Capture the cell that displays the provided text and extract its [X, Y] central coordinate. 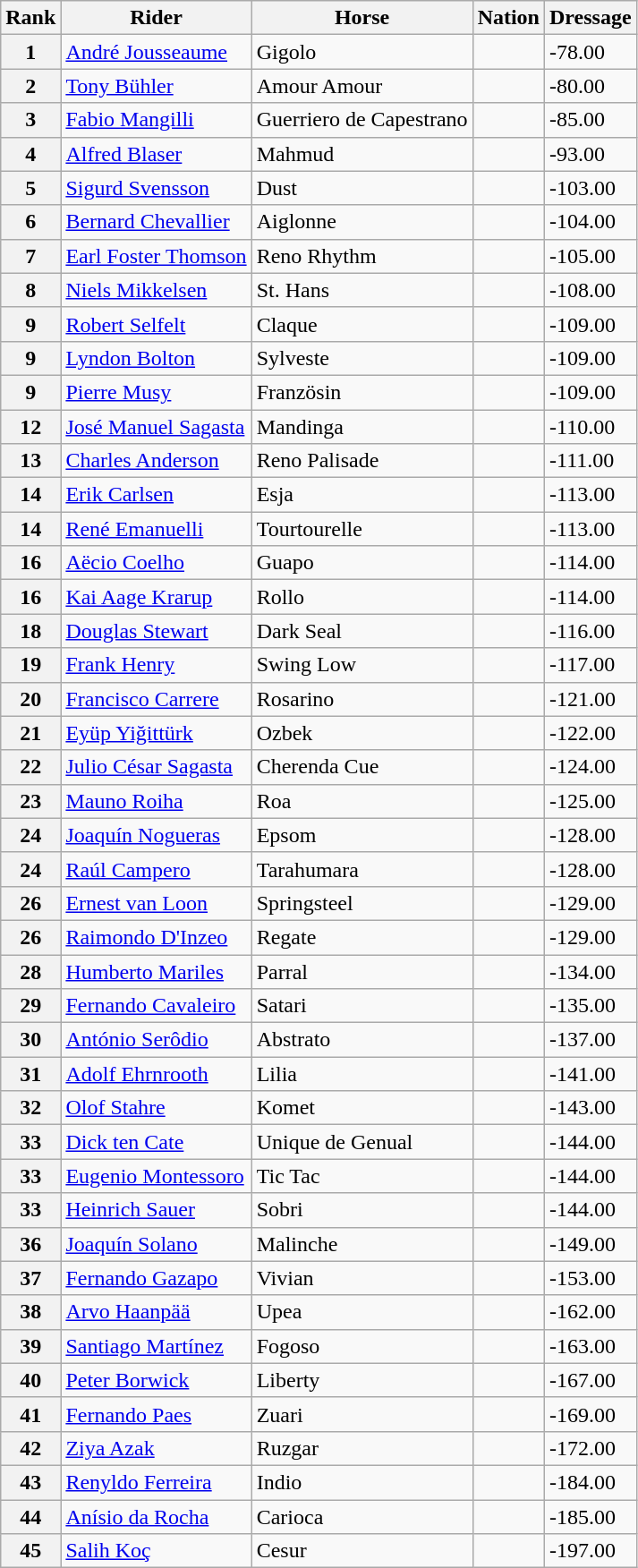
René Emanuelli [156, 529]
Liberty [362, 1380]
Earl Foster Thomson [156, 256]
13 [30, 461]
Eyüp Yiğittürk [156, 733]
Adolf Ehrnrooth [156, 1074]
Fernando Cavaleiro [156, 1006]
6 [30, 222]
Reno Palisade [362, 461]
Indio [362, 1482]
Französin [362, 392]
Tony Bühler [156, 86]
Humberto Mariles [156, 971]
Rank [30, 18]
Springsteel [362, 903]
Guerriero de Capestrano [362, 120]
-80.00 [591, 86]
Robert Selfelt [156, 324]
Eugenio Montessoro [156, 1176]
Fernando Gazapo [156, 1278]
Aiglonne [362, 222]
-184.00 [591, 1482]
Reno Rhythm [362, 256]
1 [30, 52]
Guapo [362, 563]
Dressage [591, 18]
António Serôdio [156, 1040]
Cherenda Cue [362, 767]
40 [30, 1380]
45 [30, 1551]
Julio César Sagasta [156, 767]
Anísio da Rocha [156, 1517]
Charles Anderson [156, 461]
Fernando Paes [156, 1414]
Raúl Campero [156, 869]
-104.00 [591, 222]
Bernard Chevallier [156, 222]
Salih Koç [156, 1551]
44 [30, 1517]
-110.00 [591, 427]
Claque [362, 324]
Pierre Musy [156, 392]
Malinche [362, 1244]
Lyndon Bolton [156, 358]
Dick ten Cate [156, 1142]
-167.00 [591, 1380]
18 [30, 631]
Mahmud [362, 154]
Parral [362, 971]
-125.00 [591, 801]
Mauno Roiha [156, 801]
Sylveste [362, 358]
Heinrich Sauer [156, 1210]
Vivian [362, 1278]
Rollo [362, 597]
Ernest van Loon [156, 903]
12 [30, 427]
Fogoso [362, 1346]
39 [30, 1346]
31 [30, 1074]
23 [30, 801]
-162.00 [591, 1312]
Alfred Blaser [156, 154]
Esja [362, 495]
-141.00 [591, 1074]
-169.00 [591, 1414]
Tarahumara [362, 869]
-124.00 [591, 767]
21 [30, 733]
Abstrato [362, 1040]
Douglas Stewart [156, 631]
Erik Carlsen [156, 495]
30 [30, 1040]
-93.00 [591, 154]
Rosarino [362, 699]
Horse [362, 18]
Joaquín Solano [156, 1244]
Amour Amour [362, 86]
Lilia [362, 1074]
Dust [362, 188]
Kai Aage Krarup [156, 597]
28 [30, 971]
22 [30, 767]
-116.00 [591, 631]
Komet [362, 1108]
Renyldo Ferreira [156, 1482]
20 [30, 699]
3 [30, 120]
-143.00 [591, 1108]
Tourtourelle [362, 529]
-111.00 [591, 461]
Ozbek [362, 733]
43 [30, 1482]
4 [30, 154]
-105.00 [591, 256]
Dark Seal [362, 631]
Epsom [362, 835]
-85.00 [591, 120]
38 [30, 1312]
Niels Mikkelsen [156, 290]
Sobri [362, 1210]
Upea [362, 1312]
-172.00 [591, 1448]
Unique de Genual [362, 1142]
-197.00 [591, 1551]
Aëcio Coelho [156, 563]
7 [30, 256]
-108.00 [591, 290]
Mandinga [362, 427]
32 [30, 1108]
37 [30, 1278]
Gigolo [362, 52]
Francisco Carrere [156, 699]
Roa [362, 801]
Sigurd Svensson [156, 188]
-103.00 [591, 188]
Satari [362, 1006]
Olof Stahre [156, 1108]
5 [30, 188]
8 [30, 290]
-185.00 [591, 1517]
Swing Low [362, 665]
-137.00 [591, 1040]
-134.00 [591, 971]
Arvo Haanpää [156, 1312]
2 [30, 86]
St. Hans [362, 290]
Peter Borwick [156, 1380]
-163.00 [591, 1346]
Rider [156, 18]
José Manuel Sagasta [156, 427]
19 [30, 665]
André Jousseaume [156, 52]
Nation [508, 18]
-149.00 [591, 1244]
-153.00 [591, 1278]
-121.00 [591, 699]
Raimondo D'Inzeo [156, 937]
Santiago Martínez [156, 1346]
41 [30, 1414]
-117.00 [591, 665]
Tic Tac [362, 1176]
Zuari [362, 1414]
Frank Henry [156, 665]
Ruzgar [362, 1448]
Carioca [362, 1517]
29 [30, 1006]
-78.00 [591, 52]
36 [30, 1244]
-122.00 [591, 733]
42 [30, 1448]
Ziya Azak [156, 1448]
Cesur [362, 1551]
Fabio Mangilli [156, 120]
-135.00 [591, 1006]
Joaquín Nogueras [156, 835]
Regate [362, 937]
